Output the (X, Y) coordinate of the center of the cell containing the given text.  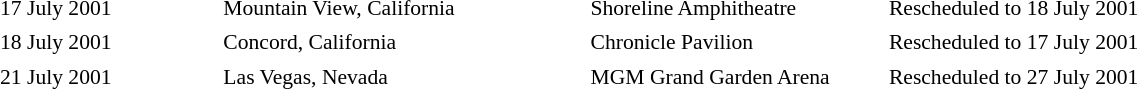
Concord, California (402, 42)
Chronicle Pavilion (736, 42)
